Find where the given text appears and provide that cell's center as [X, Y] coordinate. 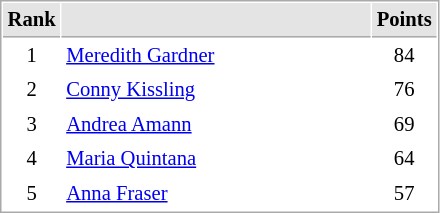
2 [32, 90]
76 [404, 90]
Maria Quintana [216, 158]
84 [404, 56]
Andrea Amann [216, 124]
1 [32, 56]
Anna Fraser [216, 194]
57 [404, 194]
5 [32, 194]
Rank [32, 20]
3 [32, 124]
69 [404, 124]
Meredith Gardner [216, 56]
Points [404, 20]
Conny Kissling [216, 90]
4 [32, 158]
64 [404, 158]
